Identify which cell holds the provided text, then report its (x, y) central coordinate. 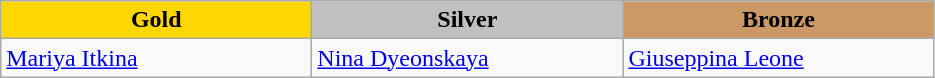
Silver (468, 20)
Gold (156, 20)
Mariya Itkina (156, 58)
Nina Dyeonskaya (468, 58)
Giuseppina Leone (778, 58)
Bronze (778, 20)
